Locate the cell with the specified text and output its [x, y] center coordinate. 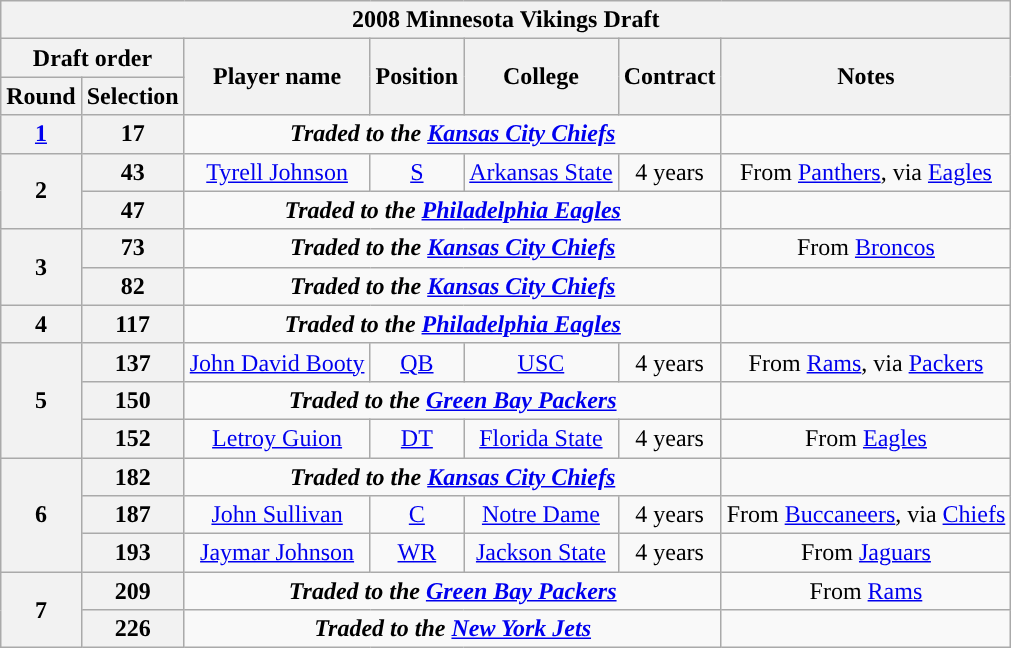
2 [41, 191]
5 [41, 400]
4 [41, 324]
117 [132, 324]
Jackson State [541, 553]
USC [541, 362]
C [417, 515]
DT [417, 438]
150 [132, 400]
7 [41, 610]
152 [132, 438]
From Jaguars [866, 553]
From Buccaneers, via Chiefs [866, 515]
From Rams, via Packers [866, 362]
Notre Dame [541, 515]
Letroy Guion [277, 438]
Position [417, 77]
73 [132, 248]
Notes [866, 77]
137 [132, 362]
193 [132, 553]
From Rams [866, 591]
47 [132, 210]
187 [132, 515]
S [417, 172]
Traded to the New York Jets [452, 629]
226 [132, 629]
Round [41, 96]
6 [41, 515]
Contract [670, 77]
WR [417, 553]
From Broncos [866, 248]
Selection [132, 96]
Arkansas State [541, 172]
3 [41, 267]
Florida State [541, 438]
From Eagles [866, 438]
John David Booty [277, 362]
Tyrell Johnson [277, 172]
2008 Minnesota Vikings Draft [506, 20]
209 [132, 591]
82 [132, 286]
1 [41, 134]
Draft order [92, 58]
17 [132, 134]
43 [132, 172]
John Sullivan [277, 515]
Jaymar Johnson [277, 553]
From Panthers, via Eagles [866, 172]
College [541, 77]
QB [417, 362]
182 [132, 477]
Player name [277, 77]
